Return [x, y] of the center of cell containing provided text 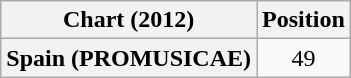
Position [304, 20]
Spain (PROMUSICAE) [129, 58]
49 [304, 58]
Chart (2012) [129, 20]
